Extract the [X, Y] coordinate from the center of the cell holding the provided text.  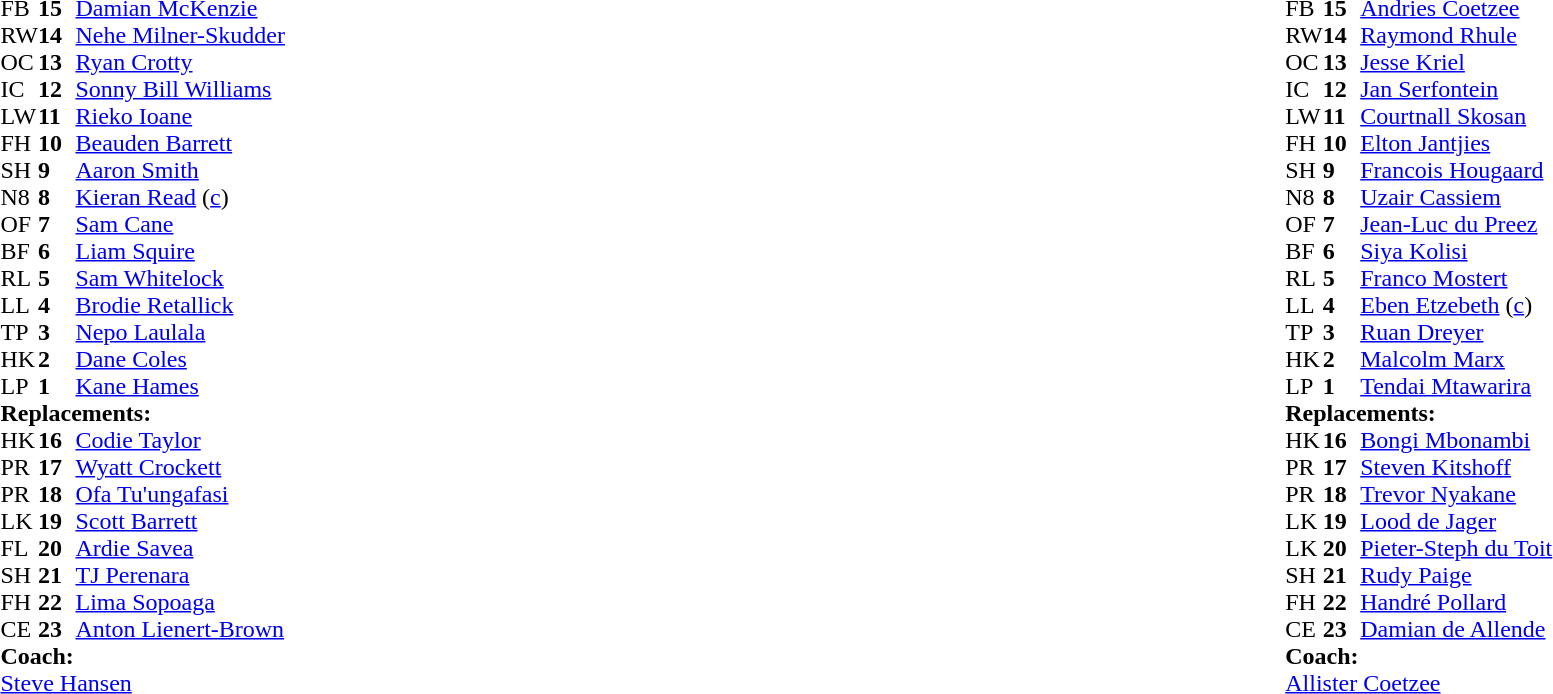
Nepo Laulala [180, 332]
Sam Whitelock [180, 278]
Anton Lienert-Brown [180, 630]
Tendai Mtawarira [1456, 386]
Wyatt Crockett [180, 468]
Kane Hames [180, 386]
Kieran Read (c) [180, 198]
Uzair Cassiem [1456, 198]
Franco Mostert [1456, 278]
Rudy Paige [1456, 576]
Brodie Retallick [180, 306]
Jan Serfontein [1456, 90]
Aaron Smith [180, 170]
Malcolm Marx [1456, 360]
Jesse Kriel [1456, 62]
Eben Etzebeth (c) [1456, 306]
Lima Sopoaga [180, 602]
FL [19, 548]
Steven Kitshoff [1456, 468]
TJ Perenara [180, 576]
Ryan Crotty [180, 62]
Bongi Mbonambi [1456, 440]
Ruan Dreyer [1456, 332]
Sam Cane [180, 224]
Nehe Milner-Skudder [180, 36]
Scott Barrett [180, 522]
Trevor Nyakane [1456, 494]
Courtnall Skosan [1456, 116]
Liam Squire [180, 252]
Ofa Tu'ungafasi [180, 494]
Codie Taylor [180, 440]
Dane Coles [180, 360]
Francois Hougaard [1456, 170]
Ardie Savea [180, 548]
Handré Pollard [1456, 602]
Damian de Allende [1456, 630]
Lood de Jager [1456, 522]
Rieko Ioane [180, 116]
Jean-Luc du Preez [1456, 224]
Raymond Rhule [1456, 36]
Sonny Bill Williams [180, 90]
Beauden Barrett [180, 144]
Elton Jantjies [1456, 144]
Pieter-Steph du Toit [1456, 548]
Siya Kolisi [1456, 252]
